Capture the cell that displays the provided text and extract its (x, y) central coordinate. 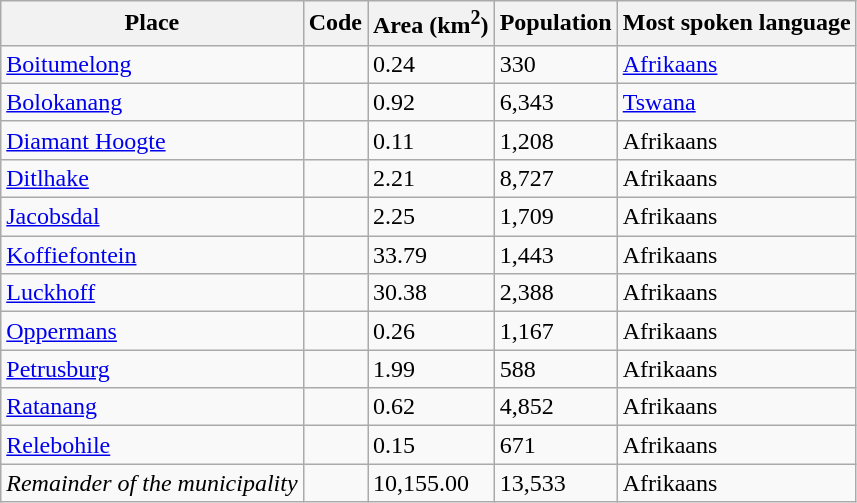
30.38 (432, 293)
2.25 (432, 217)
0.26 (432, 331)
Boitumelong (152, 64)
13,533 (556, 483)
671 (556, 445)
Code (335, 24)
Ratanang (152, 407)
Population (556, 24)
0.62 (432, 407)
8,727 (556, 178)
Bolokanang (152, 102)
0.15 (432, 445)
Relebohile (152, 445)
Petrusburg (152, 369)
Place (152, 24)
1,167 (556, 331)
0.11 (432, 140)
Luckhoff (152, 293)
Remainder of the municipality (152, 483)
Ditlhake (152, 178)
1.99 (432, 369)
0.24 (432, 64)
1,208 (556, 140)
Area (km2) (432, 24)
2.21 (432, 178)
Jacobsdal (152, 217)
Oppermans (152, 331)
Koffiefontein (152, 255)
1,709 (556, 217)
4,852 (556, 407)
Most spoken language (736, 24)
10,155.00 (432, 483)
Diamant Hoogte (152, 140)
0.92 (432, 102)
2,388 (556, 293)
6,343 (556, 102)
588 (556, 369)
330 (556, 64)
Tswana (736, 102)
1,443 (556, 255)
33.79 (432, 255)
